Locate the cell with the specified text and output its [X, Y] center coordinate. 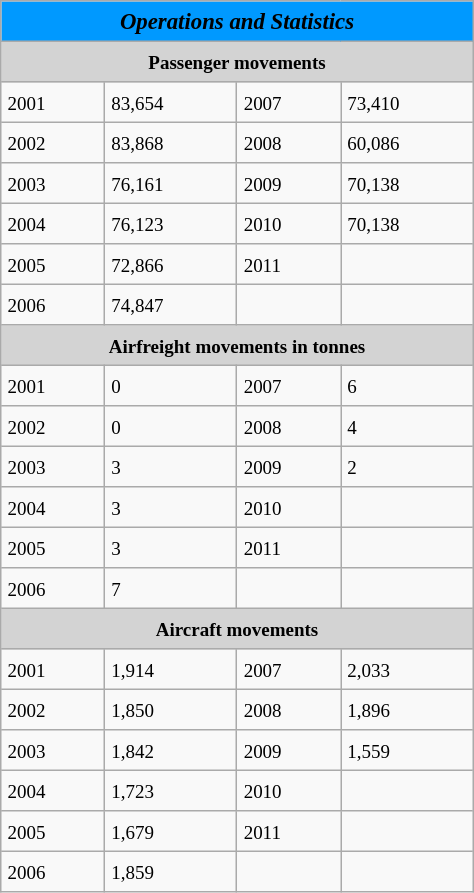
2 [408, 466]
76,123 [170, 223]
73,410 [408, 102]
1,850 [170, 709]
1,723 [170, 790]
7 [170, 588]
74,847 [170, 304]
83,868 [170, 142]
1,859 [170, 871]
4 [408, 426]
76,161 [170, 183]
1,914 [170, 669]
72,866 [170, 264]
Aircraft movements [237, 628]
2,033 [408, 669]
1,559 [408, 750]
60,086 [408, 142]
1,896 [408, 709]
1,679 [170, 831]
Operations and Statistics [237, 21]
Airfreight movements in tonnes [237, 345]
6 [408, 385]
83,654 [170, 102]
1,842 [170, 750]
Passenger movements [237, 61]
